Detect which cell encompasses the target text, then output its (x, y) center coordinate. 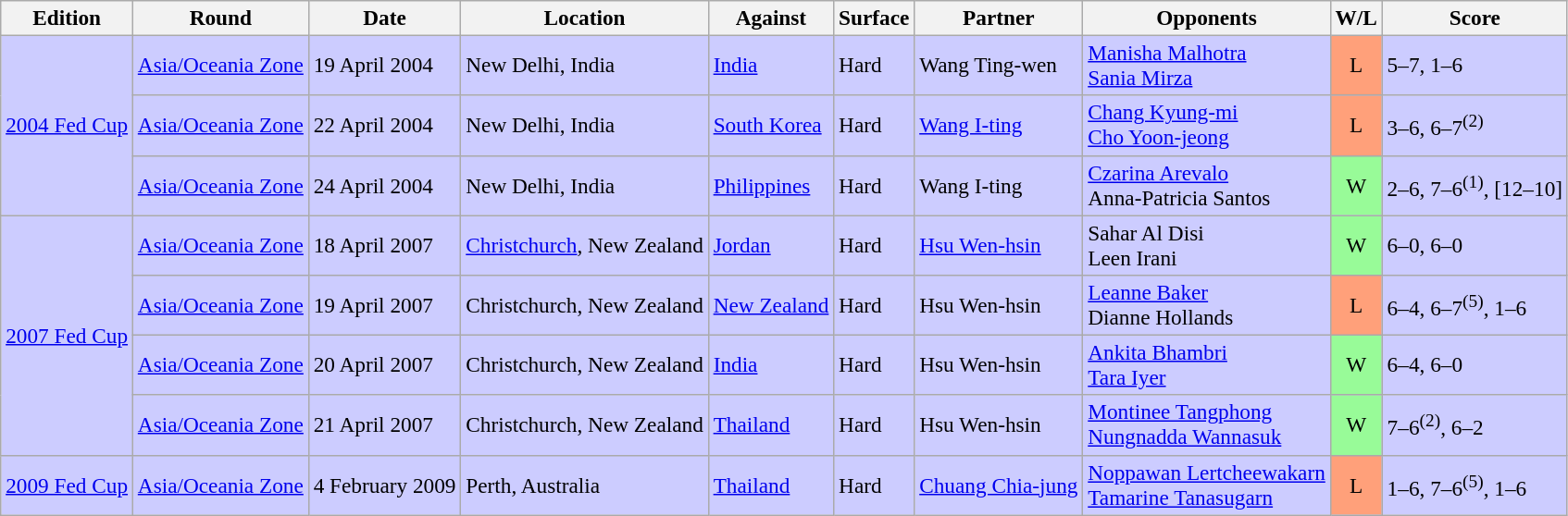
New Zealand (770, 305)
Round (220, 18)
20 April 2007 (385, 364)
6–4, 6–0 (1475, 364)
Date (385, 18)
Partner (999, 18)
3–6, 6–7(2) (1475, 126)
Leanne Baker Dianne Hollands (1207, 305)
2007 Fed Cup (67, 335)
Location (585, 18)
24 April 2004 (385, 185)
22 April 2004 (385, 126)
2009 Fed Cup (67, 485)
W/L (1356, 18)
South Korea (770, 126)
Montinee Tangphong Nungnadda Wannasuk (1207, 425)
6–0, 6–0 (1475, 244)
Opponents (1207, 18)
Philippines (770, 185)
4 February 2009 (385, 485)
Surface (874, 18)
19 April 2004 (385, 65)
Sahar Al Disi Leen Irani (1207, 244)
Score (1475, 18)
Czarina Arevalo Anna-Patricia Santos (1207, 185)
Against (770, 18)
1–6, 7–6(5), 1–6 (1475, 485)
18 April 2007 (385, 244)
21 April 2007 (385, 425)
Noppawan Lertcheewakarn Tamarine Tanasugarn (1207, 485)
Wang Ting-wen (999, 65)
Chang Kyung-mi Cho Yoon-jeong (1207, 126)
2004 Fed Cup (67, 125)
19 April 2007 (385, 305)
Ankita Bhambri Tara Iyer (1207, 364)
Manisha Malhotra Sania Mirza (1207, 65)
5–7, 1–6 (1475, 65)
Edition (67, 18)
6–4, 6–7(5), 1–6 (1475, 305)
Perth, Australia (585, 485)
Chuang Chia-jung (999, 485)
2–6, 7–6(1), [12–10] (1475, 185)
Jordan (770, 244)
7–6(2), 6–2 (1475, 425)
